Search for the cell housing the specified text and yield its [x, y] center coordinate. 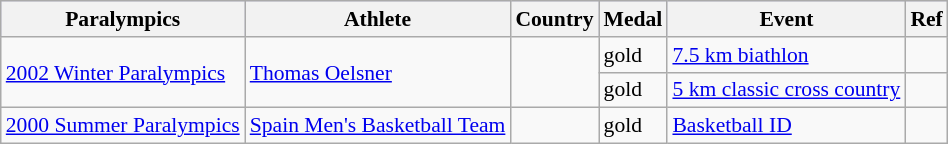
Paralympics [123, 19]
Thomas Oelsner [378, 72]
2000 Summer Paralympics [123, 126]
Ref [926, 19]
Athlete [378, 19]
Medal [634, 19]
Basketball ID [786, 126]
5 km classic cross country [786, 90]
7.5 km biathlon [786, 55]
Country [554, 19]
Event [786, 19]
2002 Winter Paralympics [123, 72]
Spain Men's Basketball Team [378, 126]
